Pinpoint the cell where the given text exists, returning its [x, y] midpoint coordinate. 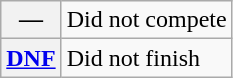
— [31, 20]
Did not finish [146, 58]
Did not compete [146, 20]
DNF [31, 58]
